Search for the cell housing the specified text and yield its (X, Y) center coordinate. 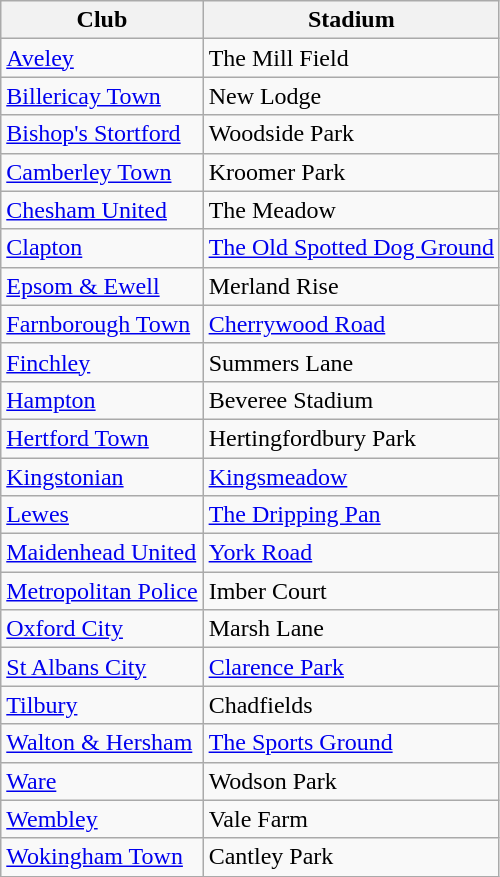
Hertford Town (102, 438)
Chesham United (102, 210)
York Road (351, 553)
Kroomer Park (351, 172)
Walton & Hersham (102, 743)
Marsh Lane (351, 629)
Clarence Park (351, 667)
The Old Spotted Dog Ground (351, 248)
Finchley (102, 362)
New Lodge (351, 96)
Summers Lane (351, 362)
Imber Court (351, 591)
Cantley Park (351, 857)
Cherrywood Road (351, 324)
Wodson Park (351, 781)
Bishop's Stortford (102, 134)
Tilbury (102, 705)
Club (102, 20)
Lewes (102, 515)
Aveley (102, 58)
Wembley (102, 819)
Stadium (351, 20)
Clapton (102, 248)
St Albans City (102, 667)
Vale Farm (351, 819)
Maidenhead United (102, 553)
Metropolitan Police (102, 591)
Oxford City (102, 629)
Epsom & Ewell (102, 286)
Kingstonian (102, 477)
The Meadow (351, 210)
Billericay Town (102, 96)
Kingsmeadow (351, 477)
Camberley Town (102, 172)
Ware (102, 781)
Wokingham Town (102, 857)
Farnborough Town (102, 324)
Merland Rise (351, 286)
Woodside Park (351, 134)
The Mill Field (351, 58)
Hampton (102, 400)
Hertingfordbury Park (351, 438)
The Sports Ground (351, 743)
Beveree Stadium (351, 400)
Chadfields (351, 705)
The Dripping Pan (351, 515)
